Search for the cell housing the specified text and yield its [X, Y] center coordinate. 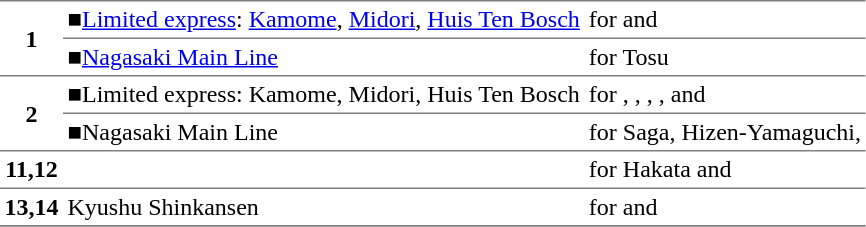
for Saga, Hizen-Yamaguchi, [724, 132]
for , , , , and [724, 95]
1 [32, 38]
for Hakata and [724, 170]
Kyushu Shinkansen [324, 207]
2 [32, 114]
13,14 [32, 207]
for Tosu [724, 57]
11,12 [32, 170]
